From the cell containing the given text, extract its center point as (x, y) coordinate. 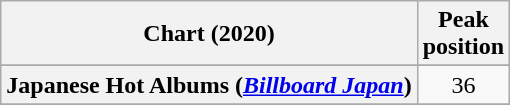
Peakposition (463, 34)
Japanese Hot Albums (Billboard Japan) (209, 85)
36 (463, 85)
Chart (2020) (209, 34)
